Capture the cell that displays the provided text and extract its [x, y] central coordinate. 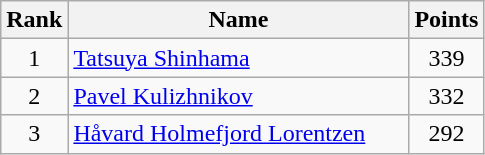
Pavel Kulizhnikov [238, 96]
Name [238, 20]
1 [34, 58]
Rank [34, 20]
3 [34, 134]
339 [446, 58]
332 [446, 96]
Tatsuya Shinhama [238, 58]
292 [446, 134]
Points [446, 20]
2 [34, 96]
Håvard Holmefjord Lorentzen [238, 134]
